Detect which cell encompasses the target text, then output its (x, y) center coordinate. 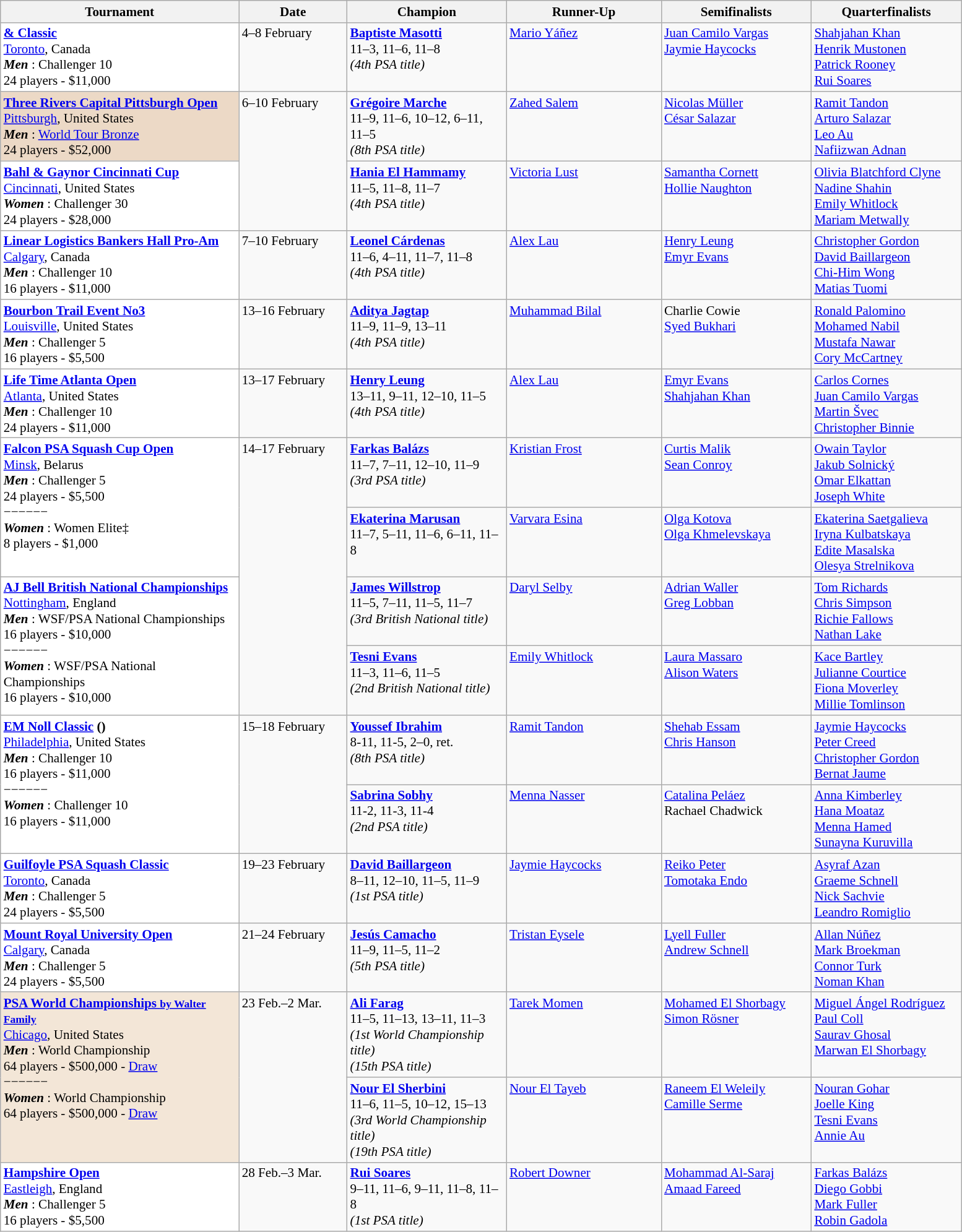
Henry Leung Emyr Evans (736, 265)
Ronald Palomino Mohamed Nabil Mustafa Nawar Cory McCartney (886, 334)
21–24 February (293, 957)
Olga Kotova Olga Khmelevskaya (736, 542)
Emily Whitlock (584, 681)
Date (293, 11)
Farkas Balázs11–7, 7–11, 12–10, 11–9(3rd PSA title) (427, 473)
13–16 February (293, 334)
James Willstrop11–5, 7–11, 11–5, 11–7(3rd British National title) (427, 611)
19–23 February (293, 889)
Farkas Balázs Diego Gobbi Mark Fuller Robin Gadola (886, 1197)
Baptiste Masotti11–3, 11–6, 11–8(4th PSA title) (427, 57)
Catalina Peláez Rachael Chadwick (736, 819)
Mohammad Al-Saraj Amaad Fareed (736, 1197)
Quarterfinalists (886, 11)
Carlos Cornes Juan Camilo Vargas Martin Švec Christopher Binnie (886, 403)
Daryl Selby (584, 611)
Tom Richards Chris Simpson Richie Fallows Nathan Lake (886, 611)
Kristian Frost (584, 473)
Hampshire Open Eastleigh, England Men : Challenger 516 players - $5,500 (120, 1197)
Lyell Fuller Andrew Schnell (736, 957)
Hania El Hammamy11–5, 11–8, 11–7(4th PSA title) (427, 196)
Runner-Up (584, 11)
Owain Taylor Jakub Solnický Omar Elkattan Joseph White (886, 473)
23 Feb.–2 Mar. (293, 1077)
Zahed Salem (584, 126)
14–17 February (293, 577)
Robert Downer (584, 1197)
Tournament (120, 11)
Bourbon Trail Event No3 Louisville, United States Men : Challenger 516 players - $5,500 (120, 334)
Henry Leung13–11, 9–11, 12–10, 11–5(4th PSA title) (427, 403)
Victoria Lust (584, 196)
Jesús Camacho11–9, 11–5, 11–2(5th PSA title) (427, 957)
Tesni Evans11–3, 11–6, 11–5(2nd British National title) (427, 681)
Three Rivers Capital Pittsburgh Open Pittsburgh, United States Men : World Tour Bronze24 players - $52,000 (120, 126)
15–18 February (293, 785)
Nouran Gohar Joelle King Tesni Evans Annie Au (886, 1120)
Allan Núñez Mark Broekman Connor Turk Noman Khan (886, 957)
Menna Nasser (584, 819)
Semifinalists (736, 11)
Juan Camilo Vargas Jaymie Haycocks (736, 57)
Olivia Blatchford Clyne Nadine Shahin Emily Whitlock Mariam Metwally (886, 196)
Ramit Tandon Arturo Salazar Leo Au Nafiizwan Adnan (886, 126)
Muhammad Bilal (584, 334)
Ali Farag11–5, 11–13, 13–11, 11–3(1st World Championship title)(15th PSA title) (427, 1035)
7–10 February (293, 265)
Guilfoyle PSA Squash Classic Toronto, Canada Men : Challenger 524 players - $5,500 (120, 889)
Life Time Atlanta Open Atlanta, United States Men : Challenger 1024 players - $11,000 (120, 403)
Miguel Ángel Rodríguez Paul Coll Saurav Ghosal Marwan El Shorbagy (886, 1035)
Mohamed El Shorbagy Simon Rösner (736, 1035)
Charlie Cowie Syed Bukhari (736, 334)
Varvara Esina (584, 542)
Champion (427, 11)
Nour El Sherbini11–6, 11–5, 10–12, 15–13(3rd World Championship title)(19th PSA title) (427, 1120)
EM Noll Classic () Philadelphia, United States Men : Challenger 1016 players - $11,000−−−−−− Women : Challenger 1016 players - $11,000 (120, 785)
Christopher Gordon David Baillargeon Chi-Him Wong Matias Tuomi (886, 265)
Tarek Momen (584, 1035)
Curtis Malik Sean Conroy (736, 473)
13–17 February (293, 403)
Aditya Jagtap11–9, 11–9, 13–11(4th PSA title) (427, 334)
Grégoire Marche11–9, 11–6, 10–12, 6–11, 11–5(8th PSA title) (427, 126)
Tristan Eysele (584, 957)
Asyraf Azan Graeme Schnell Nick Sachvie Leandro Romiglio (886, 889)
Kace Bartley Julianne Courtice Fiona Moverley Millie Tomlinson (886, 681)
Raneem El Weleily Camille Serme (736, 1120)
Shahjahan Khan Henrik Mustonen Patrick Rooney Rui Soares (886, 57)
Rui Soares9–11, 11–6, 9–11, 11–8, 11–8(1st PSA title) (427, 1197)
6–10 February (293, 161)
Laura Massaro Alison Waters (736, 681)
Adrian Waller Greg Lobban (736, 611)
Bahl & Gaynor Cincinnati Cup Cincinnati, United States Women : Challenger 3024 players - $28,000 (120, 196)
Shehab Essam Chris Hanson (736, 750)
4–8 February (293, 57)
Jaymie Haycocks Peter Creed Christopher Gordon Bernat Jaume (886, 750)
Ekaterina Marusan11–7, 5–11, 11–6, 6–11, 11–8 (427, 542)
Nicolas Müller César Salazar (736, 126)
Anna Kimberley Hana Moataz Menna Hamed Sunayna Kuruvilla (886, 819)
Youssef Ibrahim8-11, 11-5, 2–0, ret.(8th PSA title) (427, 750)
Emyr Evans Shahjahan Khan (736, 403)
David Baillargeon8–11, 12–10, 11–5, 11–9(1st PSA title) (427, 889)
28 Feb.–3 Mar. (293, 1197)
Linear Logistics Bankers Hall Pro-Am Calgary, Canada Men : Challenger 1016 players - $11,000 (120, 265)
Falcon PSA Squash Cup Open Minsk, Belarus Men : Challenger 524 players - $5,500−−−−−− Women : Women Elite‡8 players - $1,000 (120, 507)
Ekaterina Saetgalieva Iryna Kulbatskaya Edite Masalska Olesya Strelnikova (886, 542)
& Classic Toronto, Canada Men : Challenger 1024 players - $11,000 (120, 57)
Mario Yáñez (584, 57)
Ramit Tandon (584, 750)
Leonel Cárdenas11–6, 4–11, 11–7, 11–8(4th PSA title) (427, 265)
Sabrina Sobhy11-2, 11-3, 11-4(2nd PSA title) (427, 819)
Jaymie Haycocks (584, 889)
Nour El Tayeb (584, 1120)
Reiko Peter Tomotaka Endo (736, 889)
Samantha Cornett Hollie Naughton (736, 196)
Mount Royal University Open Calgary, Canada Men : Challenger 524 players - $5,500 (120, 957)
